Output the [X, Y] coordinate of the center of the cell containing the given text.  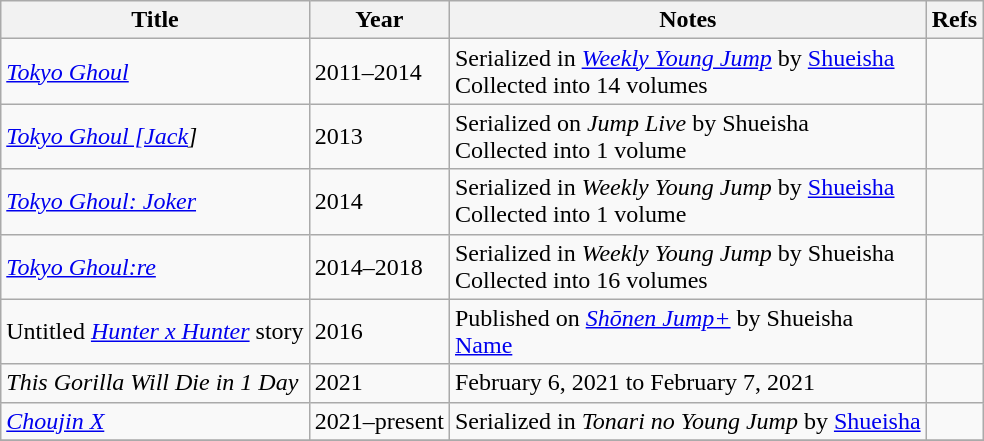
2016 [379, 332]
Tokyo Ghoul [155, 72]
2021–present [379, 421]
Serialized in Weekly Young Jump by ShueishaCollected into 1 volume [688, 202]
Tokyo Ghoul: Joker [155, 202]
Serialized in Weekly Young Jump by ShueishaCollected into 14 volumes [688, 72]
February 6, 2021 to February 7, 2021 [688, 383]
Serialized on Jump Live by ShueishaCollected into 1 volume [688, 136]
2011–2014 [379, 72]
2021 [379, 383]
2013 [379, 136]
Tokyo Ghoul:re [155, 266]
Untitled Hunter x Hunter story [155, 332]
Title [155, 20]
Notes [688, 20]
Refs [954, 20]
2014 [379, 202]
2014–2018 [379, 266]
Year [379, 20]
Tokyo Ghoul [Jack] [155, 136]
Choujin X [155, 421]
This Gorilla Will Die in 1 Day [155, 383]
Serialized in Weekly Young Jump by ShueishaCollected into 16 volumes [688, 266]
Serialized in Tonari no Young Jump by Shueisha [688, 421]
Published on Shōnen Jump+ by ShueishaName [688, 332]
